Locate the cell with the specified text and output its (X, Y) center coordinate. 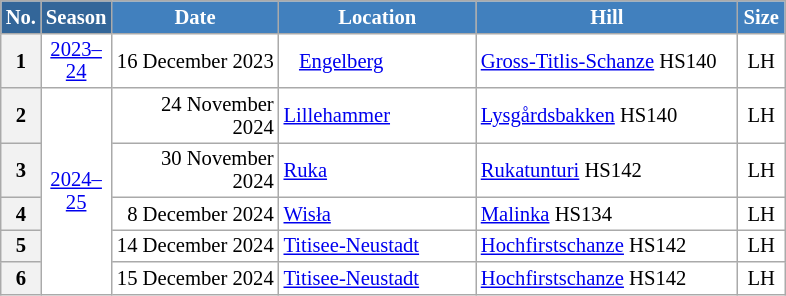
15 December 2024 (194, 278)
3 (21, 170)
Malinka HS134 (607, 213)
Season (76, 16)
4 (21, 213)
5 (21, 245)
Gross-Titlis-Schanze HS140 (607, 60)
2023–24 (76, 60)
Wisła (378, 213)
6 (21, 278)
Lysgårdsbakken HS140 (607, 116)
30 November 2024 (194, 170)
1 (21, 60)
Hill (607, 16)
2024–25 (76, 191)
Location (378, 16)
16 December 2023 (194, 60)
Engelberg (378, 60)
2 (21, 116)
Ruka (378, 170)
8 December 2024 (194, 213)
No. (21, 16)
24 November 2024 (194, 116)
Size (762, 16)
Rukatunturi HS142 (607, 170)
Lillehammer (378, 116)
Date (194, 16)
14 December 2024 (194, 245)
